Return the (x, y) coordinate for the center point of the cell that contains the specified text.  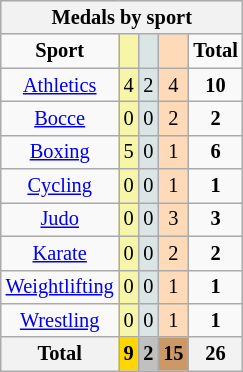
10 (215, 85)
Medals by sport (122, 17)
Karate (60, 253)
5 (129, 152)
Boxing (60, 152)
Cycling (60, 186)
9 (129, 354)
15 (173, 354)
Bocce (60, 118)
Athletics (60, 85)
Weightlifting (60, 287)
26 (215, 354)
Sport (60, 51)
6 (215, 152)
Wrestling (60, 320)
Judo (60, 219)
